Provide the [X, Y] coordinate of the cell's center where the given text is located.  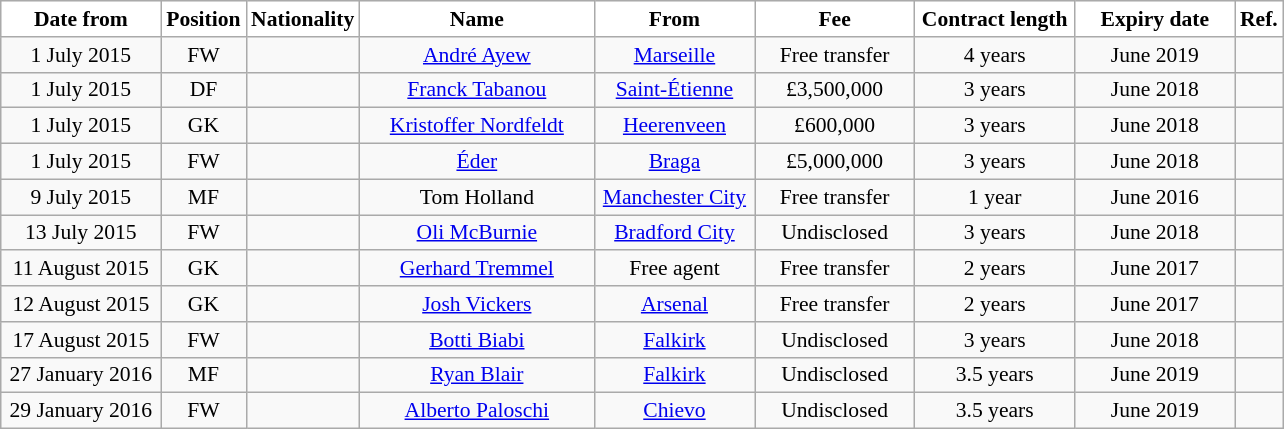
Tom Holland [476, 197]
1 year [995, 197]
Ref. [1259, 19]
Oli McBurnie [476, 233]
Ryan Blair [476, 375]
DF [204, 90]
Kristoffer Nordfeldt [476, 126]
Éder [476, 162]
4 years [995, 55]
Name [476, 19]
Chievo [674, 411]
Saint-Étienne [674, 90]
29 January 2016 [81, 411]
13 July 2015 [81, 233]
12 August 2015 [81, 304]
Manchester City [674, 197]
Franck Tabanou [476, 90]
Fee [835, 19]
Date from [81, 19]
Braga [674, 162]
£5,000,000 [835, 162]
Alberto Paloschi [476, 411]
27 January 2016 [81, 375]
Botti Biabi [476, 340]
From [674, 19]
André Ayew [476, 55]
Marseille [674, 55]
Gerhard Tremmel [476, 269]
9 July 2015 [81, 197]
£600,000 [835, 126]
Free agent [674, 269]
Expiry date [1155, 19]
Nationality [302, 19]
Bradford City [674, 233]
Heerenveen [674, 126]
£3,500,000 [835, 90]
11 August 2015 [81, 269]
Position [204, 19]
Contract length [995, 19]
Josh Vickers [476, 304]
Arsenal [674, 304]
17 August 2015 [81, 340]
June 2016 [1155, 197]
